Find where the given text appears and provide that cell's center as (X, Y) coordinate. 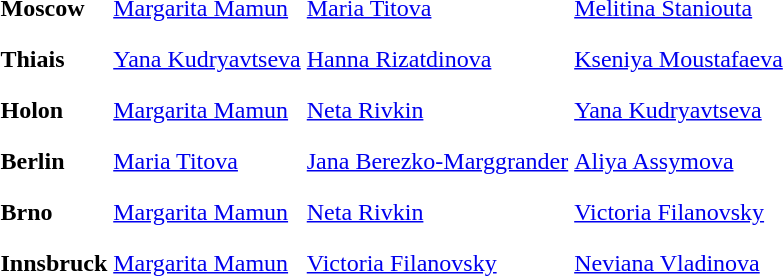
Jana Berezko-Marggrander (437, 161)
Yana Kudryavtseva (208, 59)
Maria Titova (208, 161)
Hanna Rizatdinova (437, 59)
